Return the [X, Y] coordinate for the center point of the cell that contains the specified text.  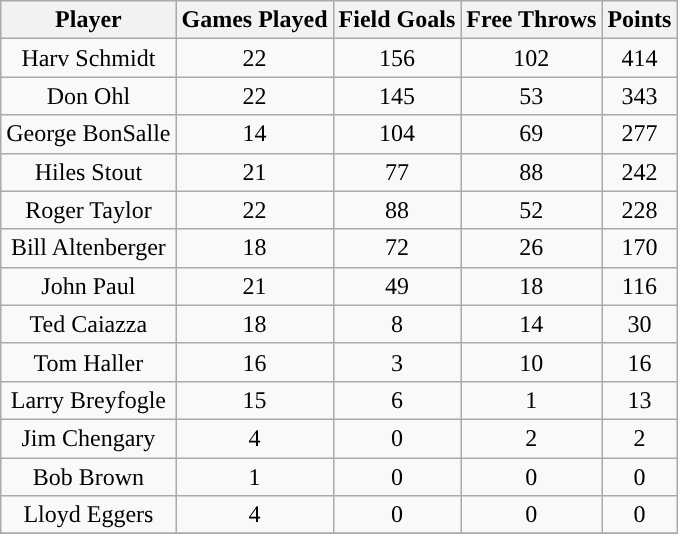
Bill Altenberger [88, 248]
49 [397, 286]
72 [397, 248]
228 [640, 210]
Free Throws [532, 20]
13 [640, 400]
242 [640, 172]
Bob Brown [88, 477]
277 [640, 134]
Points [640, 20]
414 [640, 58]
Field Goals [397, 20]
156 [397, 58]
George BonSalle [88, 134]
8 [397, 324]
343 [640, 96]
Ted Caiazza [88, 324]
53 [532, 96]
170 [640, 248]
Games Played [254, 20]
77 [397, 172]
145 [397, 96]
Tom Haller [88, 362]
26 [532, 248]
Player [88, 20]
Harv Schmidt [88, 58]
Hiles Stout [88, 172]
Don Ohl [88, 96]
John Paul [88, 286]
Lloyd Eggers [88, 515]
104 [397, 134]
10 [532, 362]
69 [532, 134]
Larry Breyfogle [88, 400]
15 [254, 400]
52 [532, 210]
3 [397, 362]
Roger Taylor [88, 210]
102 [532, 58]
Jim Chengary [88, 438]
30 [640, 324]
116 [640, 286]
6 [397, 400]
